Provide the [x, y] coordinate of the cell's center where the given text is located.  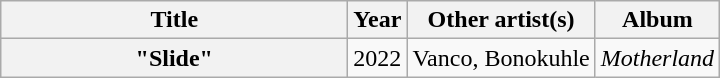
Vanco, Bonokuhle [501, 58]
2022 [378, 58]
Album [657, 20]
Year [378, 20]
Other artist(s) [501, 20]
Title [174, 20]
"Slide" [174, 58]
Motherland [657, 58]
